For the text-containing cell, return its midpoint in [x, y] coordinate format. 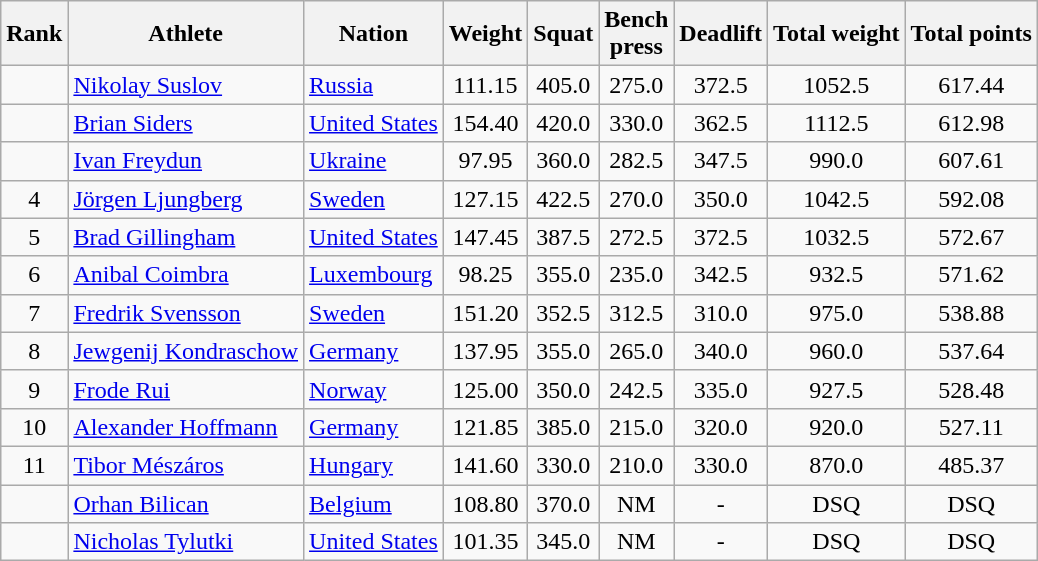
612.98 [971, 123]
571.62 [971, 275]
960.0 [837, 351]
275.0 [636, 85]
Brad Gillingham [186, 237]
Nation [374, 34]
7 [34, 313]
Fredrik Svensson [186, 313]
10 [34, 427]
340.0 [721, 351]
Weight [485, 34]
215.0 [636, 427]
387.5 [564, 237]
9 [34, 389]
Nikolay Suslov [186, 85]
5 [34, 237]
528.48 [971, 389]
Total points [971, 34]
347.5 [721, 161]
Rank [34, 34]
265.0 [636, 351]
4 [34, 199]
121.85 [485, 427]
927.5 [837, 389]
Nicholas Tylutki [186, 542]
422.5 [564, 199]
335.0 [721, 389]
312.5 [636, 313]
282.5 [636, 161]
Belgium [374, 503]
Squat [564, 34]
360.0 [564, 161]
Ivan Freydun [186, 161]
Jörgen Ljungberg [186, 199]
11 [34, 465]
345.0 [564, 542]
1052.5 [837, 85]
210.0 [636, 465]
527.11 [971, 427]
Norway [374, 389]
108.80 [485, 503]
Athlete [186, 34]
870.0 [837, 465]
342.5 [721, 275]
127.15 [485, 199]
242.5 [636, 389]
385.0 [564, 427]
Orhan Bilican [186, 503]
137.95 [485, 351]
1112.5 [837, 123]
420.0 [564, 123]
8 [34, 351]
Tibor Mészáros [186, 465]
405.0 [564, 85]
Ukraine [374, 161]
352.5 [564, 313]
Total weight [837, 34]
320.0 [721, 427]
97.95 [485, 161]
592.08 [971, 199]
1042.5 [837, 199]
235.0 [636, 275]
607.61 [971, 161]
990.0 [837, 161]
154.40 [485, 123]
Luxembourg [374, 275]
111.15 [485, 85]
537.64 [971, 351]
6 [34, 275]
Brian Siders [186, 123]
151.20 [485, 313]
Deadlift [721, 34]
Anibal Coimbra [186, 275]
370.0 [564, 503]
141.60 [485, 465]
1032.5 [837, 237]
Jewgenij Kondraschow [186, 351]
101.35 [485, 542]
272.5 [636, 237]
920.0 [837, 427]
Benchpress [636, 34]
975.0 [837, 313]
485.37 [971, 465]
572.67 [971, 237]
538.88 [971, 313]
Alexander Hoffmann [186, 427]
617.44 [971, 85]
147.45 [485, 237]
Hungary [374, 465]
Russia [374, 85]
125.00 [485, 389]
Frode Rui [186, 389]
98.25 [485, 275]
310.0 [721, 313]
270.0 [636, 199]
932.5 [837, 275]
362.5 [721, 123]
